Find where the given text appears and provide that cell's center as [x, y] coordinate. 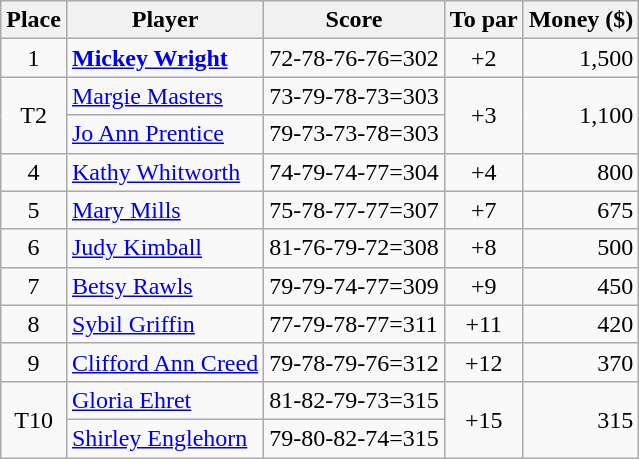
+7 [484, 210]
+12 [484, 362]
Place [34, 20]
4 [34, 172]
+8 [484, 248]
Money ($) [581, 20]
6 [34, 248]
1,500 [581, 58]
5 [34, 210]
+2 [484, 58]
Sybil Griffin [164, 324]
Mickey Wright [164, 58]
+11 [484, 324]
To par [484, 20]
370 [581, 362]
800 [581, 172]
79-73-73-78=303 [354, 134]
77-79-78-77=311 [354, 324]
Shirley Englehorn [164, 438]
1 [34, 58]
7 [34, 286]
Gloria Ehret [164, 400]
+15 [484, 419]
T2 [34, 115]
Mary Mills [164, 210]
450 [581, 286]
+9 [484, 286]
Betsy Rawls [164, 286]
1,100 [581, 115]
75-78-77-77=307 [354, 210]
Player [164, 20]
675 [581, 210]
9 [34, 362]
79-78-79-76=312 [354, 362]
420 [581, 324]
81-82-79-73=315 [354, 400]
79-80-82-74=315 [354, 438]
+4 [484, 172]
Score [354, 20]
79-79-74-77=309 [354, 286]
81-76-79-72=308 [354, 248]
T10 [34, 419]
Clifford Ann Creed [164, 362]
500 [581, 248]
+3 [484, 115]
72-78-76-76=302 [354, 58]
74-79-74-77=304 [354, 172]
Margie Masters [164, 96]
Jo Ann Prentice [164, 134]
315 [581, 419]
73-79-78-73=303 [354, 96]
Kathy Whitworth [164, 172]
8 [34, 324]
Judy Kimball [164, 248]
